Pinpoint the cell where the given text exists, returning its [x, y] midpoint coordinate. 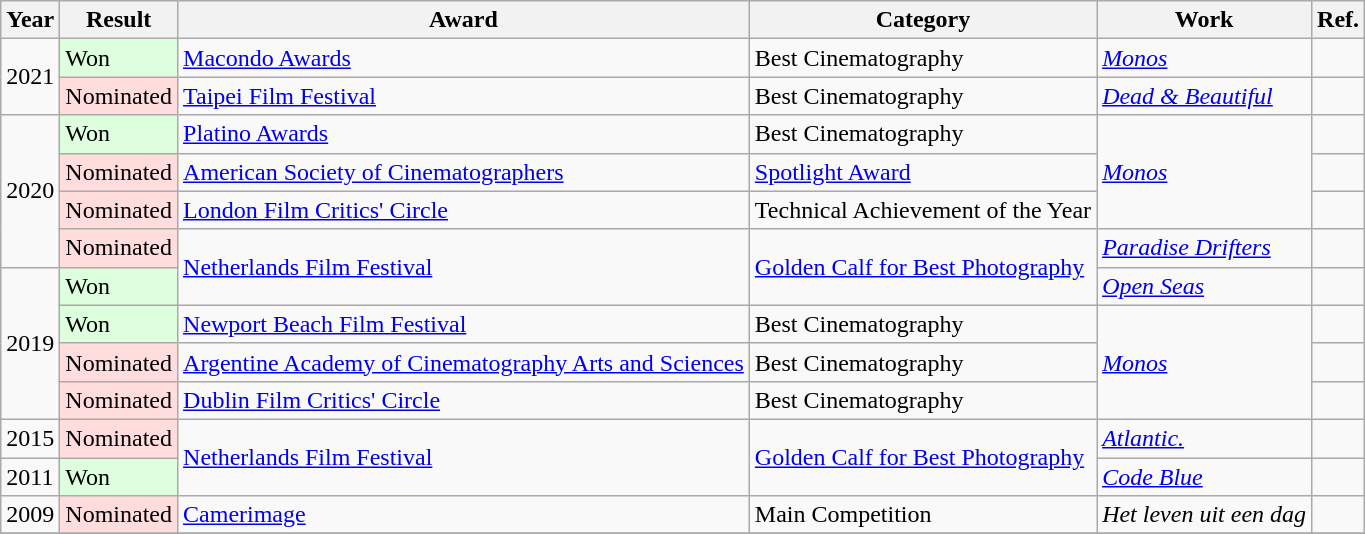
Het leven uit een dag [1204, 515]
Work [1204, 20]
2021 [30, 77]
Newport Beach Film Festival [464, 324]
Macondo Awards [464, 58]
Category [922, 20]
London Film Critics' Circle [464, 210]
Argentine Academy of Cinematography Arts and Sciences [464, 362]
2019 [30, 343]
Spotlight Award [922, 172]
2020 [30, 191]
Atlantic. [1204, 438]
Year [30, 20]
Result [119, 20]
Platino Awards [464, 134]
Technical Achievement of the Year [922, 210]
2009 [30, 515]
Paradise Drifters [1204, 248]
Main Competition [922, 515]
Code Blue [1204, 477]
2015 [30, 438]
2011 [30, 477]
Award [464, 20]
Dublin Film Critics' Circle [464, 400]
Ref. [1338, 20]
Taipei Film Festival [464, 96]
Camerimage [464, 515]
American Society of Cinematographers [464, 172]
Open Seas [1204, 286]
Dead & Beautiful [1204, 96]
